Capture the cell that displays the provided text and extract its [x, y] central coordinate. 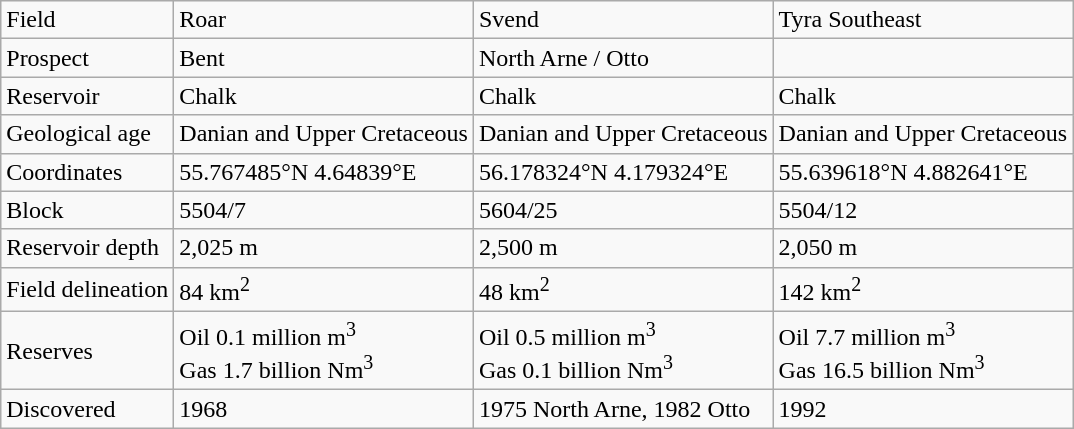
55.639618°N 4.882641°E [923, 172]
Block [88, 210]
1992 [923, 409]
2,025 m [324, 248]
Reservoir depth [88, 248]
North Arne / Otto [623, 58]
Oil 0.1 million m3Gas 1.7 billion Nm3 [324, 351]
Oil 0.5 million m3Gas 0.1 billion Nm3 [623, 351]
Prospect [88, 58]
Field delineation [88, 290]
2,500 m [623, 248]
1968 [324, 409]
48 km2 [623, 290]
Discovered [88, 409]
56.178324°N 4.179324°E [623, 172]
Reservoir [88, 96]
5604/25 [623, 210]
1975 North Arne, 1982 Otto [623, 409]
Coordinates [88, 172]
142 km2 [923, 290]
2,050 m [923, 248]
Field [88, 20]
Tyra Southeast [923, 20]
84 km2 [324, 290]
Bent [324, 58]
55.767485°N 4.64839°E [324, 172]
5504/7 [324, 210]
5504/12 [923, 210]
Roar [324, 20]
Geological age [88, 134]
Reserves [88, 351]
Svend [623, 20]
Oil 7.7 million m3Gas 16.5 billion Nm3 [923, 351]
